Determine the [X, Y] coordinate at the center of the cell enclosing the given text.  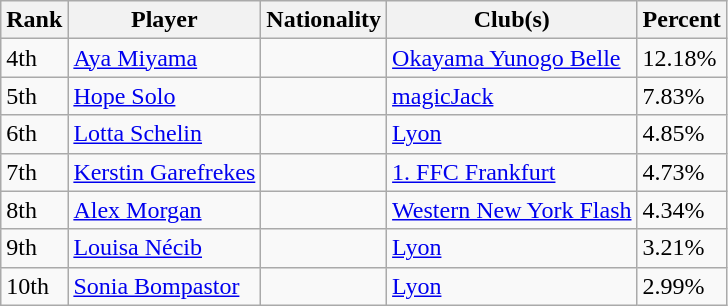
10th [34, 286]
4.73% [682, 172]
4.85% [682, 134]
4th [34, 58]
Aya Miyama [164, 58]
magicJack [512, 96]
12.18% [682, 58]
1. FFC Frankfurt [512, 172]
5th [34, 96]
8th [34, 210]
Sonia Bompastor [164, 286]
7.83% [682, 96]
7th [34, 172]
Percent [682, 20]
Western New York Flash [512, 210]
Louisa Nécib [164, 248]
Lotta Schelin [164, 134]
Rank [34, 20]
2.99% [682, 286]
Okayama Yunogo Belle [512, 58]
Player [164, 20]
Hope Solo [164, 96]
3.21% [682, 248]
Alex Morgan [164, 210]
6th [34, 134]
4.34% [682, 210]
9th [34, 248]
Kerstin Garefrekes [164, 172]
Nationality [324, 20]
Club(s) [512, 20]
